From the cell containing the given text, extract its center point as [X, Y] coordinate. 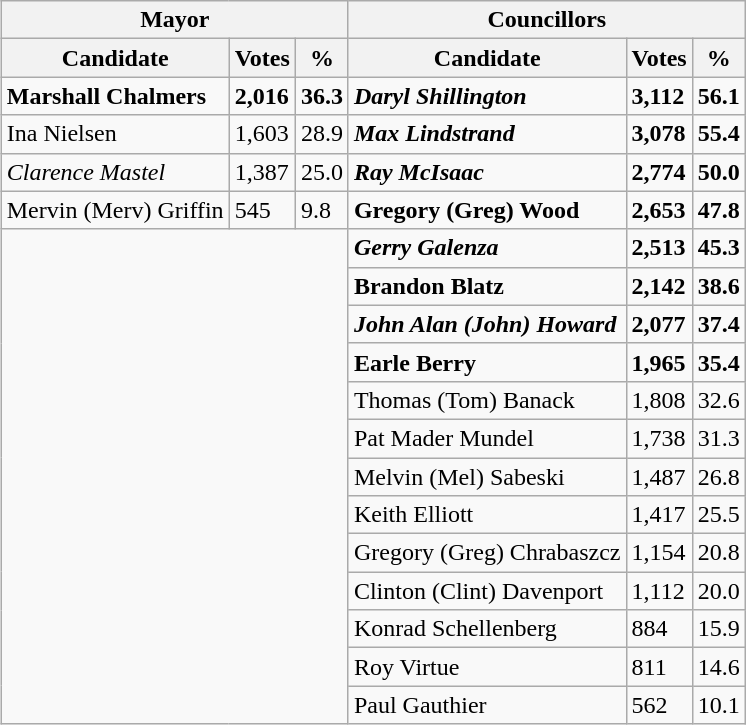
36.3 [322, 96]
45.3 [718, 248]
2,513 [659, 248]
Pat Mader Mundel [487, 438]
1,603 [262, 134]
15.9 [718, 629]
35.4 [718, 362]
1,965 [659, 362]
20.0 [718, 591]
10.1 [718, 705]
Melvin (Mel) Sabeski [487, 477]
Gerry Galenza [487, 248]
Gregory (Greg) Chrabaszcz [487, 553]
32.6 [718, 400]
Clarence Mastel [115, 172]
20.8 [718, 553]
38.6 [718, 286]
Clinton (Clint) Davenport [487, 591]
Councillors [546, 20]
545 [262, 210]
9.8 [322, 210]
Roy Virtue [487, 667]
31.3 [718, 438]
1,738 [659, 438]
Konrad Schellenberg [487, 629]
1,112 [659, 591]
26.8 [718, 477]
811 [659, 667]
Ray McIsaac [487, 172]
John Alan (John) Howard [487, 324]
1,487 [659, 477]
2,774 [659, 172]
14.6 [718, 667]
884 [659, 629]
25.0 [322, 172]
3,112 [659, 96]
1,387 [262, 172]
3,078 [659, 134]
Mervin (Merv) Griffin [115, 210]
2,142 [659, 286]
Earle Berry [487, 362]
25.5 [718, 515]
2,653 [659, 210]
Daryl Shillington [487, 96]
Brandon Blatz [487, 286]
47.8 [718, 210]
Thomas (Tom) Banack [487, 400]
562 [659, 705]
28.9 [322, 134]
2,077 [659, 324]
Max Lindstrand [487, 134]
50.0 [718, 172]
Marshall Chalmers [115, 96]
55.4 [718, 134]
Paul Gauthier [487, 705]
Mayor [174, 20]
56.1 [718, 96]
Gregory (Greg) Wood [487, 210]
1,417 [659, 515]
37.4 [718, 324]
1,808 [659, 400]
Ina Nielsen [115, 134]
2,016 [262, 96]
1,154 [659, 553]
Keith Elliott [487, 515]
